Return [X, Y] of the center of cell containing provided text 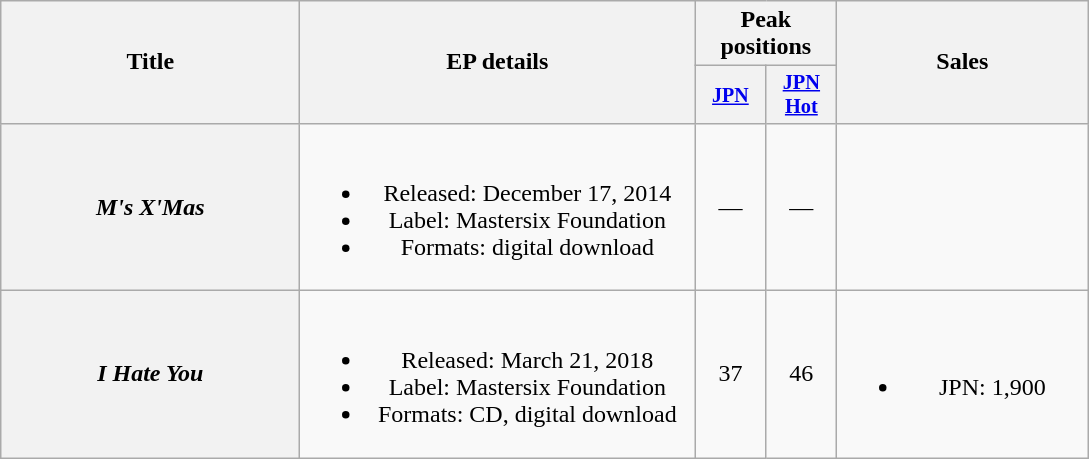
37 [730, 374]
JPN [730, 95]
46 [802, 374]
Released: March 21, 2018Label: Mastersix FoundationFormats: CD, digital download [498, 374]
JPN: 1,900 [962, 374]
M's X'Mas [150, 206]
Title [150, 62]
I Hate You [150, 374]
Sales [962, 62]
Released: December 17, 2014Label: Mastersix FoundationFormats: digital download [498, 206]
EP details [498, 62]
JPNHot [802, 95]
Peak positions [766, 34]
